Locate the cell with the specified text and output its (x, y) center coordinate. 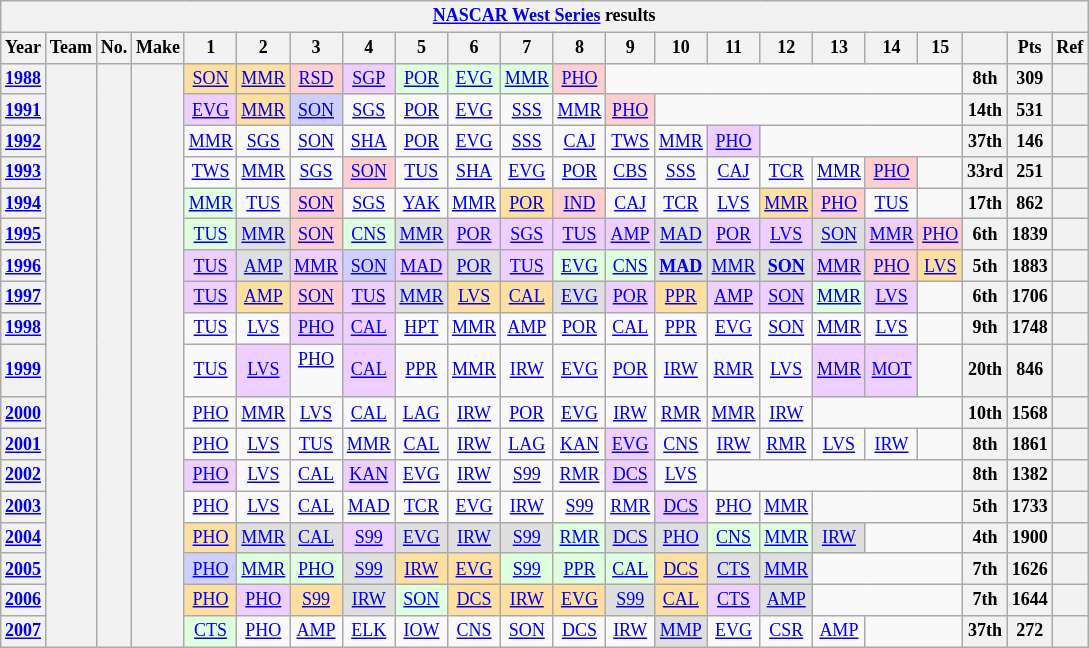
272 (1030, 632)
1992 (24, 140)
309 (1030, 78)
Make (158, 48)
13 (840, 48)
Ref (1070, 48)
1839 (1030, 234)
10 (680, 48)
2001 (24, 444)
1733 (1030, 506)
862 (1030, 204)
17th (986, 204)
4th (986, 538)
CSR (786, 632)
2007 (24, 632)
2 (264, 48)
1988 (24, 78)
1568 (1030, 412)
1997 (24, 296)
14 (892, 48)
2004 (24, 538)
846 (1030, 371)
1996 (24, 266)
11 (734, 48)
RSD (316, 78)
CBS (630, 172)
1706 (1030, 296)
NASCAR West Series results (544, 16)
146 (1030, 140)
1382 (1030, 476)
1626 (1030, 568)
251 (1030, 172)
1 (210, 48)
2003 (24, 506)
1991 (24, 110)
MMP (680, 632)
14th (986, 110)
7 (526, 48)
Year (24, 48)
4 (368, 48)
Team (70, 48)
2005 (24, 568)
20th (986, 371)
2006 (24, 600)
2002 (24, 476)
1993 (24, 172)
YAK (422, 204)
1994 (24, 204)
1995 (24, 234)
531 (1030, 110)
1883 (1030, 266)
IND (580, 204)
1748 (1030, 328)
1900 (1030, 538)
12 (786, 48)
1644 (1030, 600)
1998 (24, 328)
MOT (892, 371)
No. (114, 48)
1999 (24, 371)
2000 (24, 412)
33rd (986, 172)
9th (986, 328)
Pts (1030, 48)
9 (630, 48)
HPT (422, 328)
8 (580, 48)
1861 (1030, 444)
3 (316, 48)
ELK (368, 632)
SGP (368, 78)
6 (474, 48)
IOW (422, 632)
15 (940, 48)
5 (422, 48)
10th (986, 412)
